Output the [X, Y] coordinate of the center of the cell containing the given text.  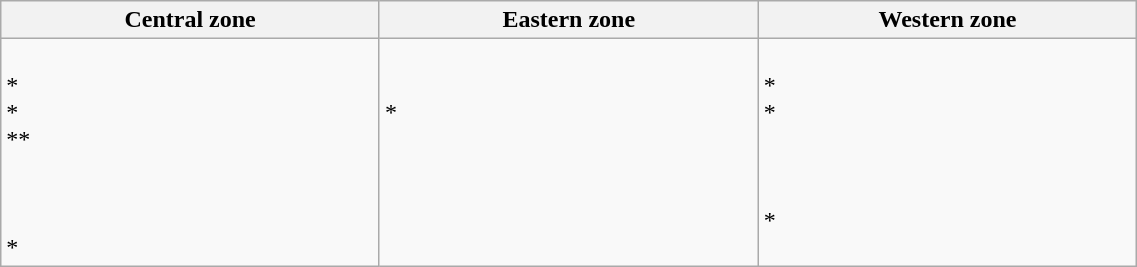
Eastern zone [568, 20]
* * ** * [190, 152]
Central zone [190, 20]
* * * [948, 152]
Western zone [948, 20]
* [568, 152]
